Find where the given text appears and provide that cell's center as (X, Y) coordinate. 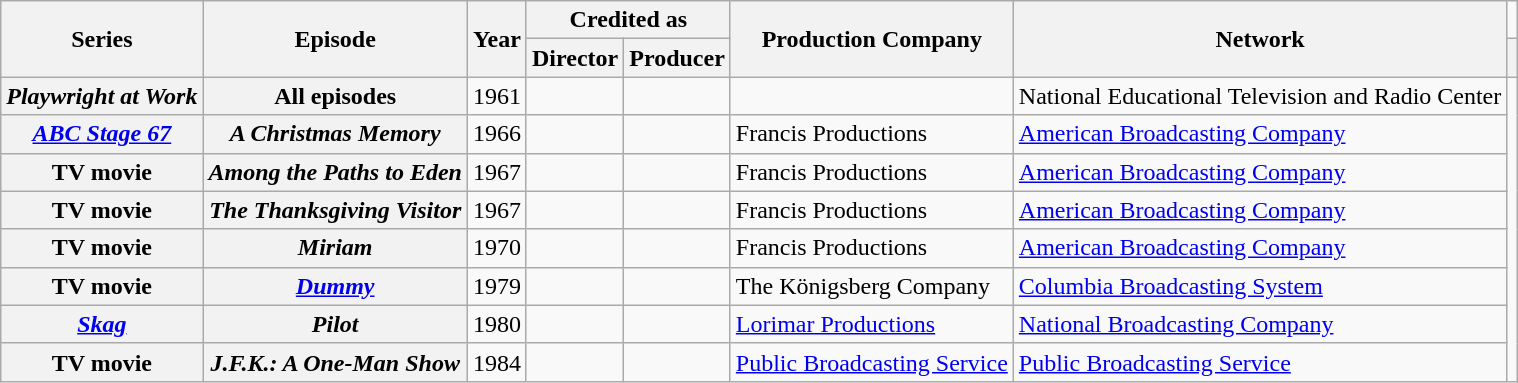
Playwright at Work (102, 96)
Series (102, 39)
National Broadcasting Company (1260, 324)
The Thanksgiving Visitor (335, 210)
All episodes (335, 96)
1961 (496, 96)
Lorimar Productions (872, 324)
Production Company (872, 39)
Pilot (335, 324)
Among the Paths to Eden (335, 172)
ABC Stage 67 (102, 134)
J.F.K.: A One-Man Show (335, 362)
Credited as (628, 20)
Network (1260, 39)
1966 (496, 134)
The Königsberg Company (872, 286)
Episode (335, 39)
1979 (496, 286)
1980 (496, 324)
Miriam (335, 248)
Columbia Broadcasting System (1260, 286)
Producer (678, 58)
Skag (102, 324)
A Christmas Memory (335, 134)
National Educational Television and Radio Center (1260, 96)
1970 (496, 248)
Dummy (335, 286)
Year (496, 39)
1984 (496, 362)
Director (574, 58)
